Identify which cell holds the provided text, then report its [x, y] central coordinate. 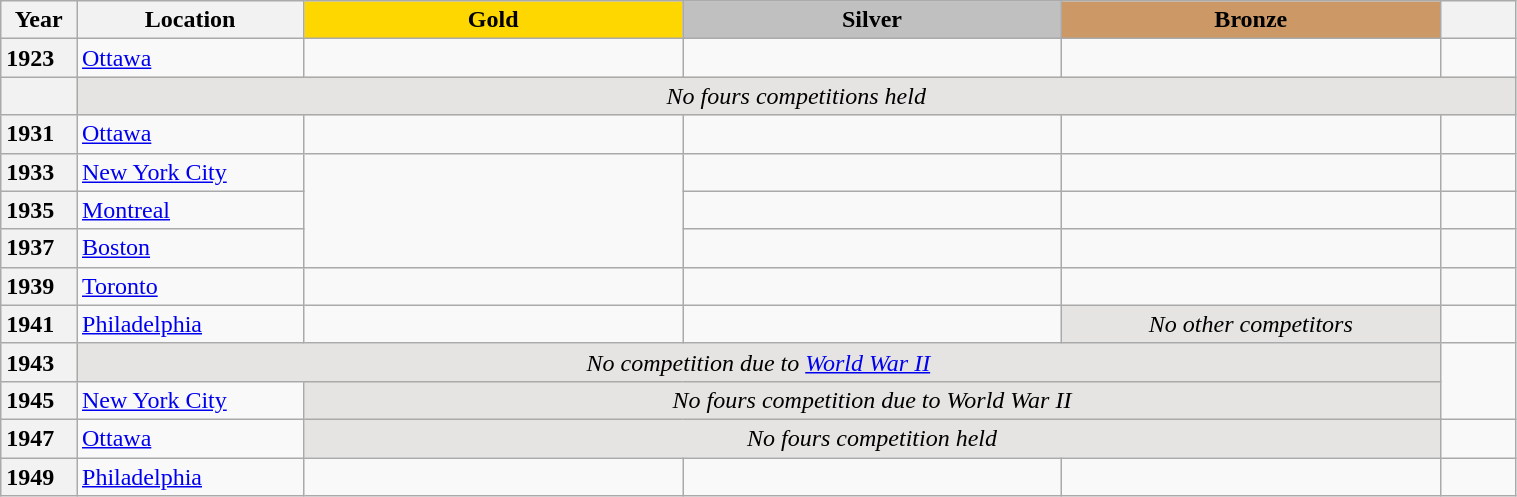
1933 [39, 172]
No other competitors [1250, 324]
Montreal [190, 210]
No fours competitions held [796, 96]
No fours competition held [872, 438]
No fours competition due to World War II [872, 400]
Silver [872, 20]
1923 [39, 58]
1949 [39, 477]
No competition due to World War II [758, 362]
1931 [39, 134]
1943 [39, 362]
Toronto [190, 286]
Gold [494, 20]
1935 [39, 210]
Bronze [1250, 20]
1945 [39, 400]
1939 [39, 286]
Location [190, 20]
Boston [190, 248]
1937 [39, 248]
1941 [39, 324]
Year [39, 20]
1947 [39, 438]
